Pinpoint the cell where the given text exists, returning its (X, Y) midpoint coordinate. 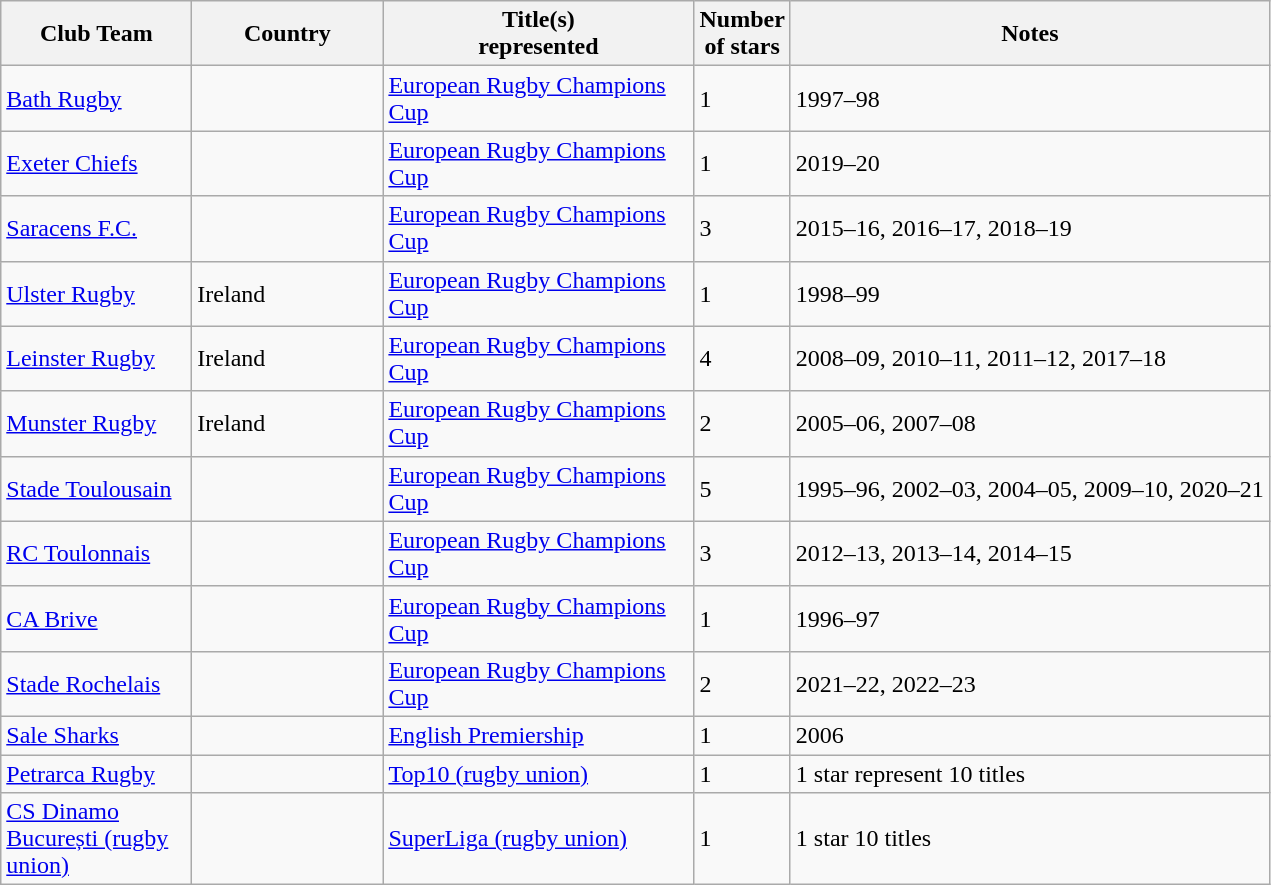
Club Team (96, 34)
2008–09, 2010–11, 2011–12, 2017–18 (1030, 358)
Saracens F.C. (96, 228)
1 star represent 10 titles (1030, 773)
Exeter Chiefs (96, 164)
Top10 (rugby union) (538, 773)
Petrarca Rugby (96, 773)
Stade Toulousain (96, 488)
1996–97 (1030, 618)
Stade Rochelais (96, 684)
Munster Rugby (96, 424)
1998–99 (1030, 294)
2005–06, 2007–08 (1030, 424)
2012–13, 2013–14, 2014–15 (1030, 554)
2019–20 (1030, 164)
Ulster Rugby (96, 294)
2006 (1030, 735)
1 star 10 titles (1030, 839)
5 (742, 488)
CS Dinamo București (rugby union) (96, 839)
CA Brive (96, 618)
1997–98 (1030, 98)
Notes (1030, 34)
English Premiership (538, 735)
1995–96, 2002–03, 2004–05, 2009–10, 2020–21 (1030, 488)
RC Toulonnais (96, 554)
2021–22, 2022–23 (1030, 684)
Numberof stars (742, 34)
4 (742, 358)
Leinster Rugby (96, 358)
Bath Rugby (96, 98)
Country (288, 34)
2015–16, 2016–17, 2018–19 (1030, 228)
Sale Sharks (96, 735)
Title(s)represented (538, 34)
SuperLiga (rugby union) (538, 839)
